From the cell containing the given text, extract its center point as [X, Y] coordinate. 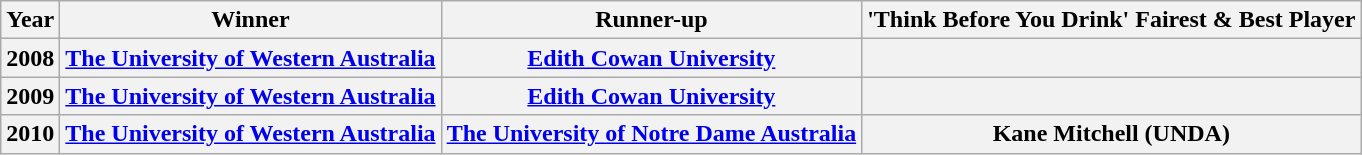
The University of Notre Dame Australia [652, 134]
Kane Mitchell (UNDA) [1112, 134]
'Think Before You Drink' Fairest & Best Player [1112, 20]
Year [30, 20]
Winner [250, 20]
2010 [30, 134]
2009 [30, 96]
Runner-up [652, 20]
2008 [30, 58]
